Capture the cell that displays the provided text and extract its (X, Y) central coordinate. 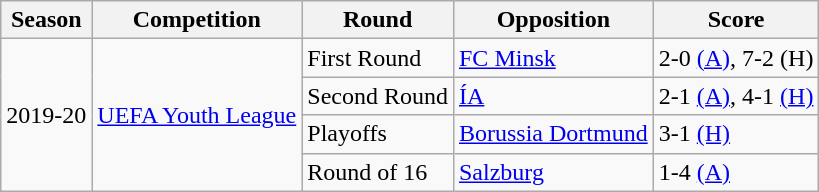
2-1 (A), 4-1 (H) (736, 96)
2-0 (A), 7-2 (H) (736, 58)
UEFA Youth League (197, 115)
Salzburg (553, 172)
Competition (197, 20)
2019-20 (46, 115)
ÍA (553, 96)
First Round (378, 58)
3-1 (H) (736, 134)
Score (736, 20)
1-4 (A) (736, 172)
Round (378, 20)
Playoffs (378, 134)
Season (46, 20)
Borussia Dortmund (553, 134)
FC Minsk (553, 58)
Opposition (553, 20)
Round of 16 (378, 172)
Second Round (378, 96)
